Determine the (X, Y) coordinate at the center of the cell enclosing the given text.  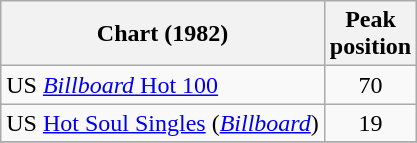
Peakposition (370, 34)
Chart (1982) (163, 34)
19 (370, 123)
US Billboard Hot 100 (163, 85)
US Hot Soul Singles (Billboard) (163, 123)
70 (370, 85)
